Find where the given text appears and provide that cell's center as [X, Y] coordinate. 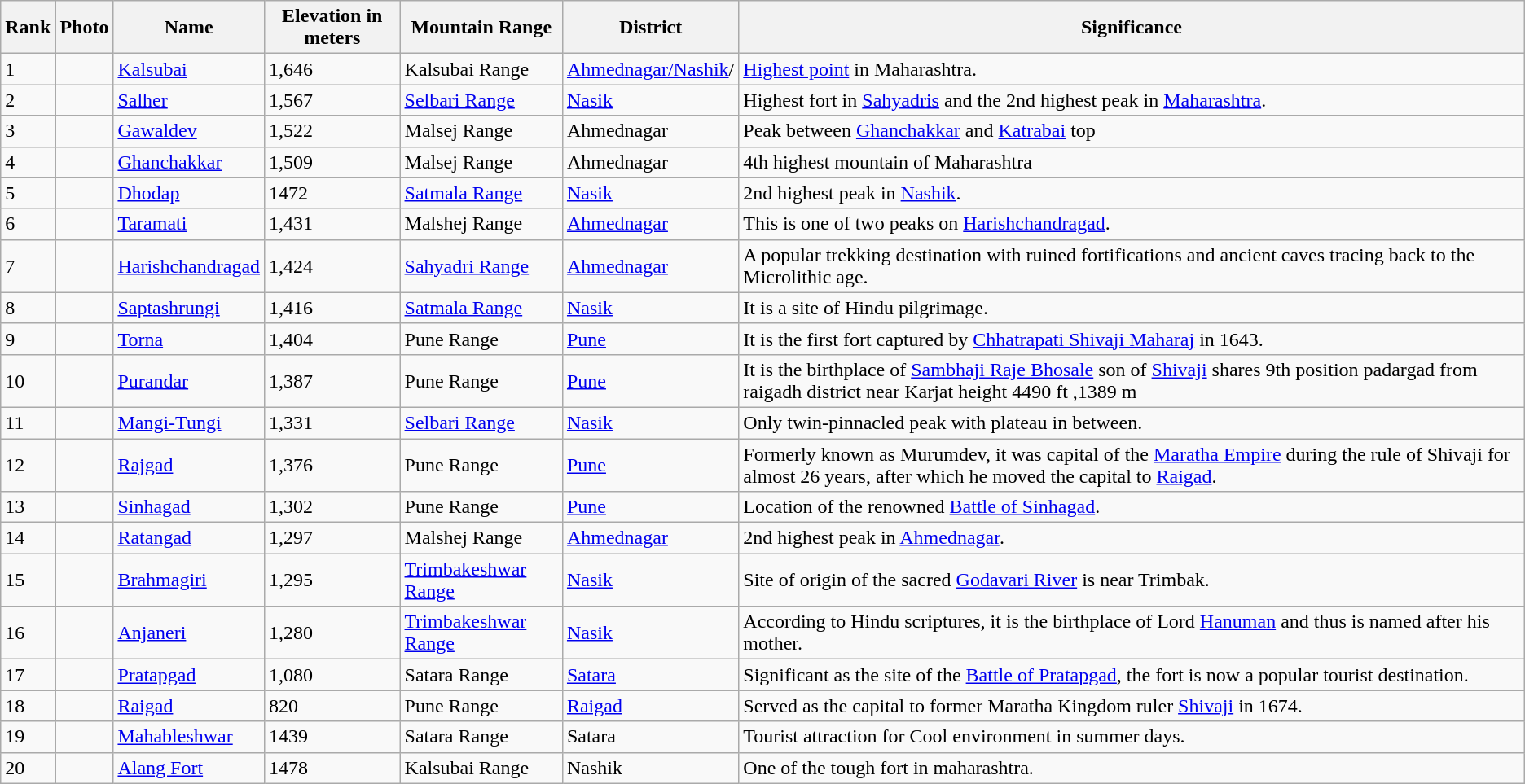
Ratangad [189, 538]
Location of the renowned Battle of Sinhagad. [1132, 507]
Mountain Range [481, 28]
1,424 [332, 265]
4 [28, 162]
4th highest mountain of Maharashtra [1132, 162]
820 [332, 706]
1,376 [332, 464]
2nd highest peak in Ahmednagar. [1132, 538]
Harishchandragad [189, 265]
It is the first fort captured by Chhatrapati Shivaji Maharaj in 1643. [1132, 339]
This is one of two peaks on Harishchandragad. [1132, 224]
It is a site of Hindu pilgrimage. [1132, 308]
17 [28, 675]
Highest fort in Sahyadris and the 2nd highest peak in Maharashtra. [1132, 100]
It is the birthplace of Sambhaji Raje Bhosale son of Shivaji shares 9th position padargad from raigadh district near Karjat height 4490 ft ,1389 m [1132, 381]
A popular trekking destination with ruined fortifications and ancient caves tracing back to the Microlithic age. [1132, 265]
20 [28, 768]
1,522 [332, 131]
Mangi-Tungi [189, 423]
6 [28, 224]
2nd highest peak in Nashik. [1132, 193]
Dhodap [189, 193]
Significant as the site of the Battle of Pratapgad, the fort is now a popular tourist destination. [1132, 675]
Purandar [189, 381]
1472 [332, 193]
Sinhagad [189, 507]
Torna [189, 339]
1,509 [332, 162]
Salher [189, 100]
Mahableshwar [189, 737]
2 [28, 100]
Anjaneri [189, 633]
1,404 [332, 339]
Ahmednagar/Nashik/ [650, 69]
Site of origin of the sacred Godavari River is near Trimbak. [1132, 580]
Served as the capital to former Maratha Kingdom ruler Shivaji in 1674. [1132, 706]
Only twin-pinnacled peak with plateau in between. [1132, 423]
12 [28, 464]
1,646 [332, 69]
1,295 [332, 580]
5 [28, 193]
Nashik [650, 768]
11 [28, 423]
According to Hindu scriptures, it is the birthplace of Lord Hanuman and thus is named after his mother. [1132, 633]
3 [28, 131]
District [650, 28]
Rank [28, 28]
1439 [332, 737]
10 [28, 381]
1,416 [332, 308]
14 [28, 538]
Pratapgad [189, 675]
One of the tough fort in maharashtra. [1132, 768]
Tourist attraction for Cool environment in summer days. [1132, 737]
1,567 [332, 100]
Taramati [189, 224]
Photo [85, 28]
Brahmagiri [189, 580]
16 [28, 633]
1,297 [332, 538]
Peak between Ghanchakkar and Katrabai top [1132, 131]
Alang Fort [189, 768]
Gawaldev [189, 131]
1 [28, 69]
8 [28, 308]
1,080 [332, 675]
Kalsubai [189, 69]
18 [28, 706]
1,302 [332, 507]
Significance [1132, 28]
9 [28, 339]
13 [28, 507]
Saptashrungi [189, 308]
Rajgad [189, 464]
19 [28, 737]
1,431 [332, 224]
Elevation in meters [332, 28]
Ghanchakkar [189, 162]
Sahyadri Range [481, 265]
1,280 [332, 633]
15 [28, 580]
Highest point in Maharashtra. [1132, 69]
7 [28, 265]
1,331 [332, 423]
1478 [332, 768]
Name [189, 28]
1,387 [332, 381]
